Return [x, y] of the center of cell containing provided text 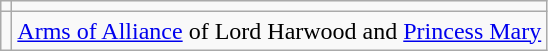
Arms of Alliance of Lord Harwood and Princess Mary [280, 31]
